Find where the given text appears and provide that cell's center as (x, y) coordinate. 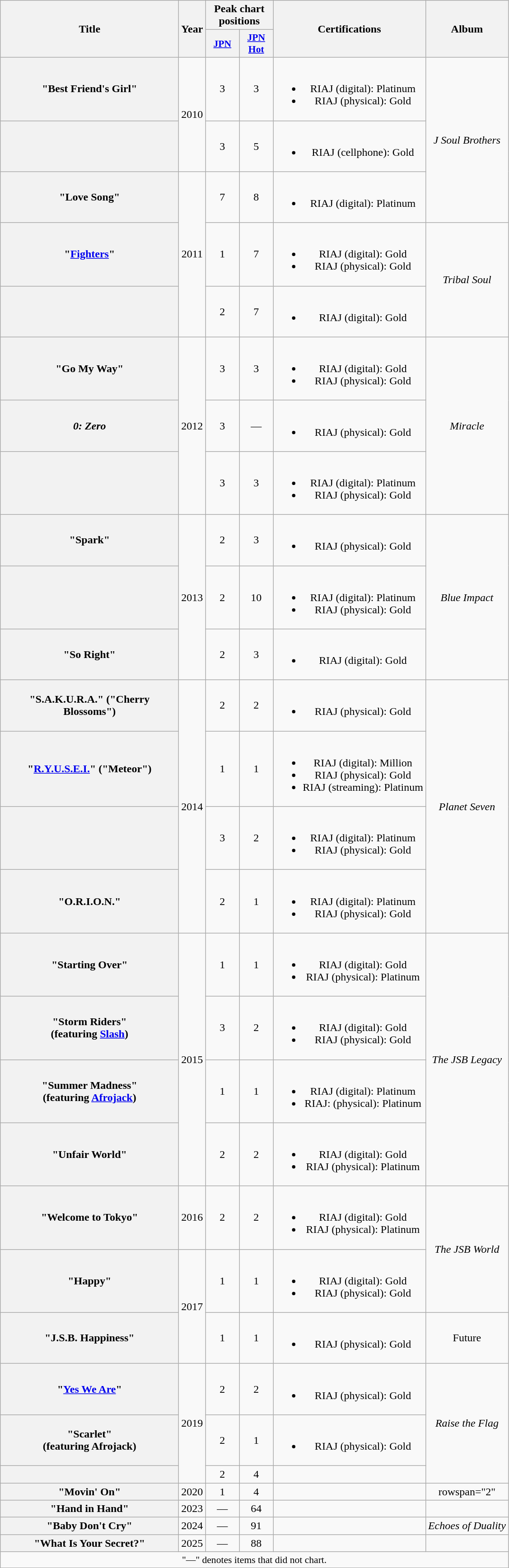
2015 (192, 1059)
2023 (192, 1509)
2017 (192, 1306)
2016 (192, 1218)
RIAJ (cellphone): Gold (350, 146)
J Soul Brothers (467, 140)
"Happy" (89, 1281)
"Movin' On" (89, 1492)
"Love Song" (89, 197)
"Best Friend's Girl" (89, 89)
2010 (192, 115)
"Starting Over" (89, 965)
2020 (192, 1492)
"Unfair World" (89, 1154)
0: Zero (89, 425)
"Yes We Are" (89, 1389)
Title (89, 29)
2014 (192, 807)
"Scarlet"(featuring Afrojack) (89, 1440)
Album (467, 29)
2011 (192, 254)
RIAJ (digital): MillionRIAJ (physical): GoldRIAJ (streaming): Platinum (350, 769)
64 (257, 1509)
JPN (222, 43)
"O.R.I.O.N." (89, 901)
"What Is Your Secret?" (89, 1543)
The JSB Legacy (467, 1059)
10 (257, 597)
Echoes of Duality (467, 1526)
rowspan="2" (467, 1492)
"J.S.B. Happiness" (89, 1338)
Peak chart positions (239, 15)
"Summer Madness"(featuring Afrojack) (89, 1091)
91 (257, 1526)
88 (257, 1543)
"Welcome to Tokyo" (89, 1218)
The JSB World (467, 1249)
JPN Hot (257, 43)
"Hand in Hand" (89, 1509)
2019 (192, 1423)
Raise the Flag (467, 1423)
"Fighters" (89, 254)
"Baby Don't Cry" (89, 1526)
Year (192, 29)
Certifications (350, 29)
Tribal Soul (467, 280)
Miracle (467, 425)
"—" denotes items that did not chart. (255, 1560)
2024 (192, 1526)
RIAJ (digital): Platinum (350, 197)
Future (467, 1338)
"Spark" (89, 540)
"Go My Way" (89, 369)
RIAJ (digital): PlatinumRIAJ: (physical): Platinum (350, 1091)
8 (257, 197)
Blue Impact (467, 597)
2013 (192, 597)
2012 (192, 425)
"R.Y.U.S.E.I." ("Meteor") (89, 769)
"So Right" (89, 655)
Planet Seven (467, 807)
5 (257, 146)
"S.A.K.U.R.A." ("Cherry Blossoms") (89, 705)
"Storm Riders"(featuring Slash) (89, 1028)
2025 (192, 1543)
